Locate the cell with the specified text and output its [x, y] center coordinate. 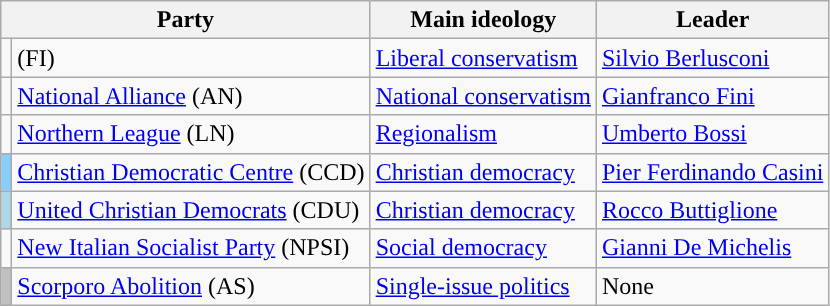
Gianfranco Fini [712, 96]
United Christian Democrats (CDU) [191, 210]
Silvio Berlusconi [712, 58]
Liberal conservatism [483, 58]
Main ideology [483, 20]
Leader [712, 20]
National Alliance (AN) [191, 96]
Gianni De Michelis [712, 248]
Pier Ferdinando Casini [712, 172]
Scorporo Abolition (AS) [191, 286]
None [712, 286]
Regionalism [483, 134]
Single-issue politics [483, 286]
Social democracy [483, 248]
National conservatism [483, 96]
Umberto Bossi [712, 134]
Christian Democratic Centre (CCD) [191, 172]
Northern League (LN) [191, 134]
New Italian Socialist Party (NPSI) [191, 248]
(FI) [191, 58]
Rocco Buttiglione [712, 210]
Party [186, 20]
